Pinpoint the cell where the given text exists, returning its (x, y) midpoint coordinate. 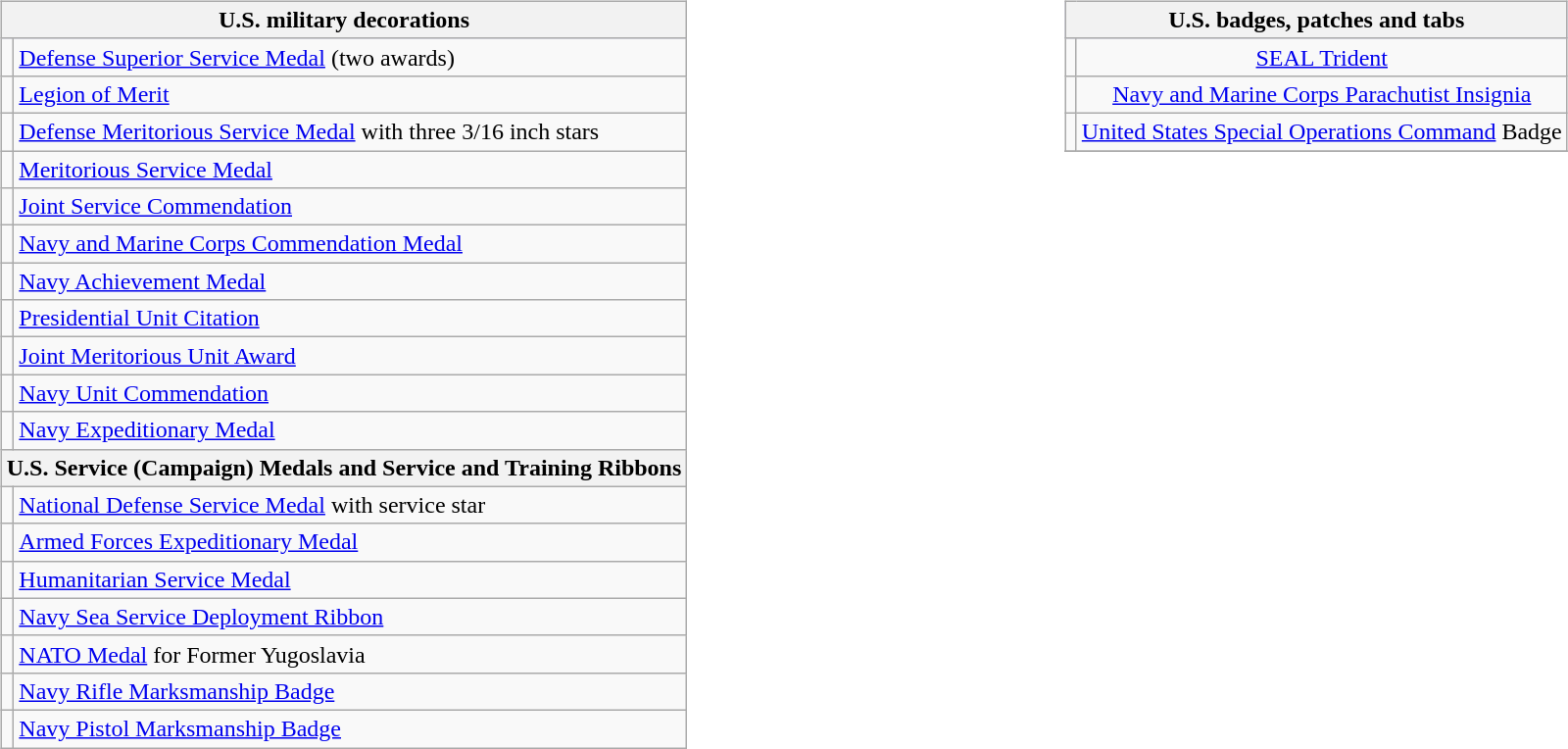
Armed Forces Expeditionary Medal (351, 542)
Meritorious Service Medal (351, 170)
Navy Pistol Marksmanship Badge (351, 728)
Navy Expeditionary Medal (351, 430)
Navy and Marine Corps Commendation Medal (351, 244)
Navy Achievement Medal (351, 281)
Presidential Unit Citation (351, 319)
Navy Sea Service Deployment Ribbon (351, 617)
SEAL Trident (1321, 57)
Legion of Merit (351, 94)
U.S. military decorations (344, 20)
Navy Rifle Marksmanship Badge (351, 691)
NATO Medal for Former Yugoslavia (351, 654)
U.S. Service (Campaign) Medals and Service and Training Ribbons (344, 468)
Defense Meritorious Service Medal with three 3/16 inch stars (351, 131)
National Defense Service Medal with service star (351, 505)
U.S. badges, patches and tabs (1316, 20)
United States Special Operations Command Badge (1321, 131)
Joint Service Commendation (351, 207)
Navy Unit Commendation (351, 393)
Joint Meritorious Unit Award (351, 356)
Navy and Marine Corps Parachutist Insignia (1321, 94)
Humanitarian Service Medal (351, 579)
Defense Superior Service Medal (two awards) (351, 57)
